Identify which cell holds the provided text, then report its (X, Y) central coordinate. 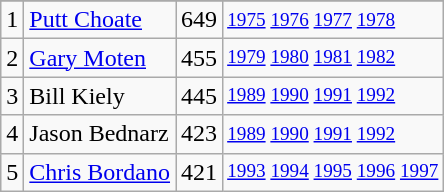
455 (200, 58)
423 (200, 134)
Bill Kiely (100, 96)
2 (12, 58)
Gary Moten (100, 58)
3 (12, 96)
445 (200, 96)
1993 1994 1995 1996 1997 (333, 172)
Jason Bednarz (100, 134)
4 (12, 134)
1975 1976 1977 1978 (333, 20)
5 (12, 172)
421 (200, 172)
Putt Choate (100, 20)
1 (12, 20)
1979 1980 1981 1982 (333, 58)
Chris Bordano (100, 172)
649 (200, 20)
